Detect which cell encompasses the target text, then output its [X, Y] center coordinate. 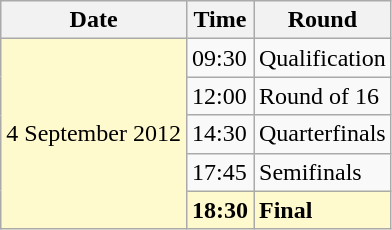
18:30 [220, 210]
Semifinals [323, 172]
Round of 16 [323, 96]
Qualification [323, 58]
09:30 [220, 58]
Time [220, 20]
Date [94, 20]
14:30 [220, 134]
Round [323, 20]
Quarterfinals [323, 134]
12:00 [220, 96]
4 September 2012 [94, 134]
Final [323, 210]
17:45 [220, 172]
